Locate the cell with the specified text and output its [X, Y] center coordinate. 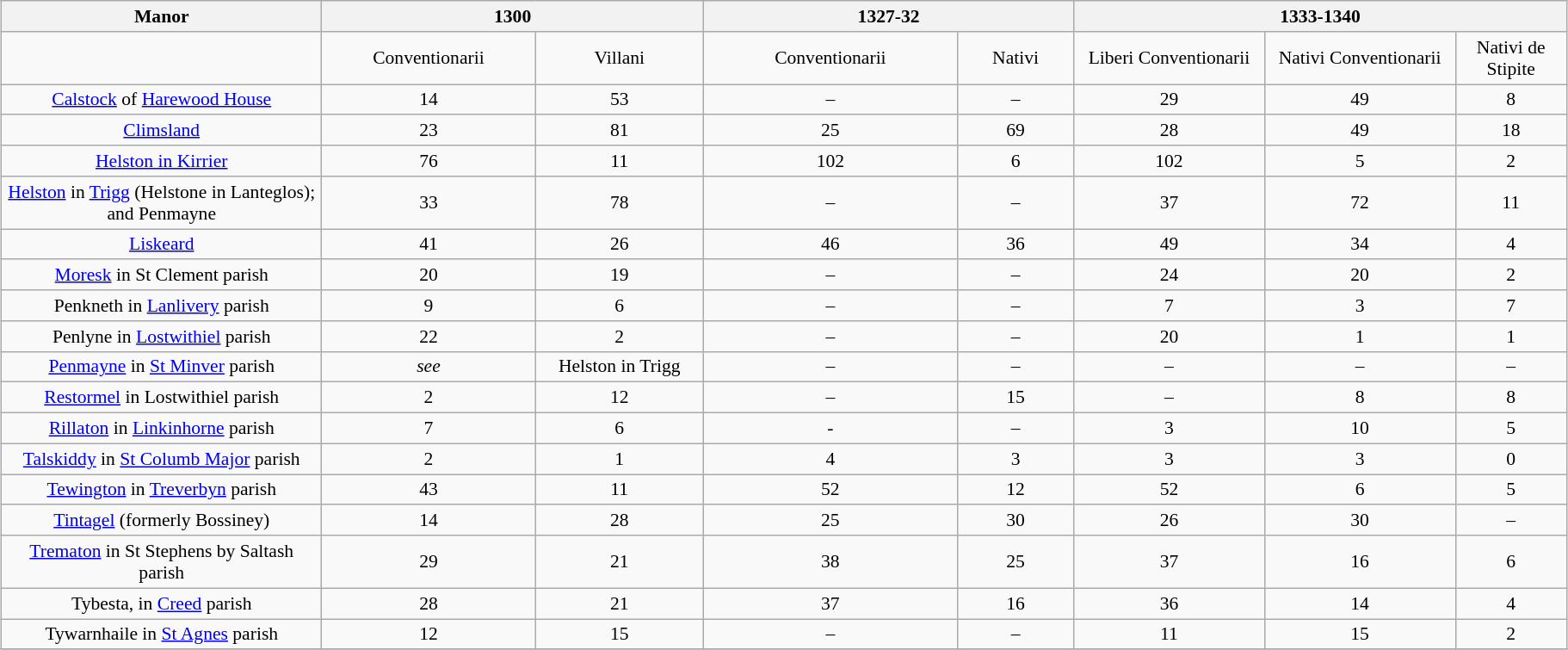
Nativi Conventionarii [1360, 59]
9 [429, 306]
81 [620, 131]
Tybesta, in Creed parish [162, 604]
0 [1511, 459]
76 [429, 161]
78 [620, 203]
41 [429, 245]
1327-32 [888, 16]
Trematon in St Stephens by Saltash parish [162, 561]
33 [429, 203]
22 [429, 337]
72 [1360, 203]
38 [830, 561]
Helston in Trigg [620, 367]
43 [429, 490]
Manor [162, 16]
Liberi Conventionarii [1169, 59]
19 [620, 275]
see [429, 367]
Penmayne in St Minver parish [162, 367]
Rillaton in Linkinhorne parish [162, 429]
Talskiddy in St Columb Major parish [162, 459]
10 [1360, 429]
Helston in Kirrier [162, 161]
Helston in Trigg (Helstone in Lanteglos); and Penmayne [162, 203]
- [830, 429]
Tewington in Treverbyn parish [162, 490]
69 [1015, 131]
Calstock of Harewood House [162, 100]
Penkneth in Lanlivery parish [162, 306]
Moresk in St Clement parish [162, 275]
1300 [513, 16]
Climsland [162, 131]
53 [620, 100]
Restormel in Lostwithiel parish [162, 398]
Villani [620, 59]
34 [1360, 245]
46 [830, 245]
Nativi de Stipite [1511, 59]
23 [429, 131]
Liskeard [162, 245]
Nativi [1015, 59]
24 [1169, 275]
1333-1340 [1320, 16]
18 [1511, 131]
Tywarnhaile in St Agnes parish [162, 635]
Tintagel (formerly Bossiney) [162, 521]
Penlyne in Lostwithiel parish [162, 337]
